Return [X, Y] of the center of cell containing provided text 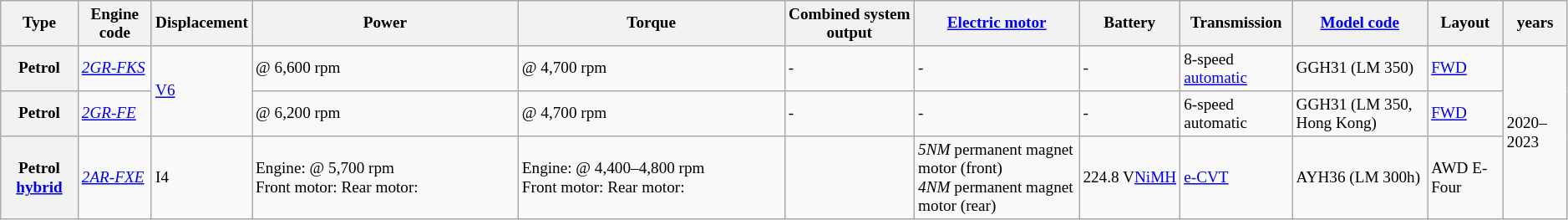
Transmission [1236, 23]
Petrol hybrid [39, 177]
2GR-FE [114, 114]
Engine: @ 4,400–4,800 rpmFront motor: Rear motor: [652, 177]
2020–2023 [1535, 132]
Combined system output [849, 23]
years [1535, 23]
GGH31 (LM 350) [1360, 69]
Power [386, 23]
AWD E-Four [1465, 177]
Layout [1465, 23]
@ 6,600 rpm [386, 69]
5NM permanent magnet motor (front)4NM permanent magnet motor (rear) [997, 177]
Electric motor [997, 23]
6-speed automatic [1236, 114]
AYH36 (LM 300h) [1360, 177]
GGH31 (LM 350, Hong Kong) [1360, 114]
Engine code [114, 23]
Torque [652, 23]
2GR-FKS [114, 69]
Battery [1129, 23]
@ 6,200 rpm [386, 114]
224.8 VNiMH [1129, 177]
Model code [1360, 23]
I4 [201, 177]
e-CVT [1236, 177]
V6 [201, 91]
8-speed automatic [1236, 69]
Type [39, 23]
2AR-FXE [114, 177]
Engine: @ 5,700 rpmFront motor: Rear motor: [386, 177]
Displacement [201, 23]
